Identify which cell holds the provided text, then report its (X, Y) central coordinate. 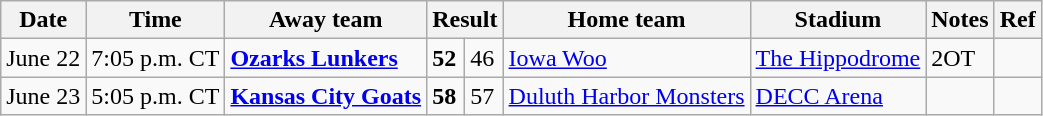
Time (156, 20)
Kansas City Goats (326, 96)
58 (446, 96)
Date (44, 20)
Iowa Woo (626, 58)
46 (484, 58)
7:05 p.m. CT (156, 58)
June 22 (44, 58)
Duluth Harbor Monsters (626, 96)
Ref (1018, 20)
DECC Arena (838, 96)
Notes (960, 20)
2OT (960, 58)
Result (465, 20)
52 (446, 58)
The Hippodrome (838, 58)
Away team (326, 20)
Ozarks Lunkers (326, 58)
Home team (626, 20)
5:05 p.m. CT (156, 96)
57 (484, 96)
Stadium (838, 20)
June 23 (44, 96)
